Return the [X, Y] coordinate for the center point of the cell that contains the specified text.  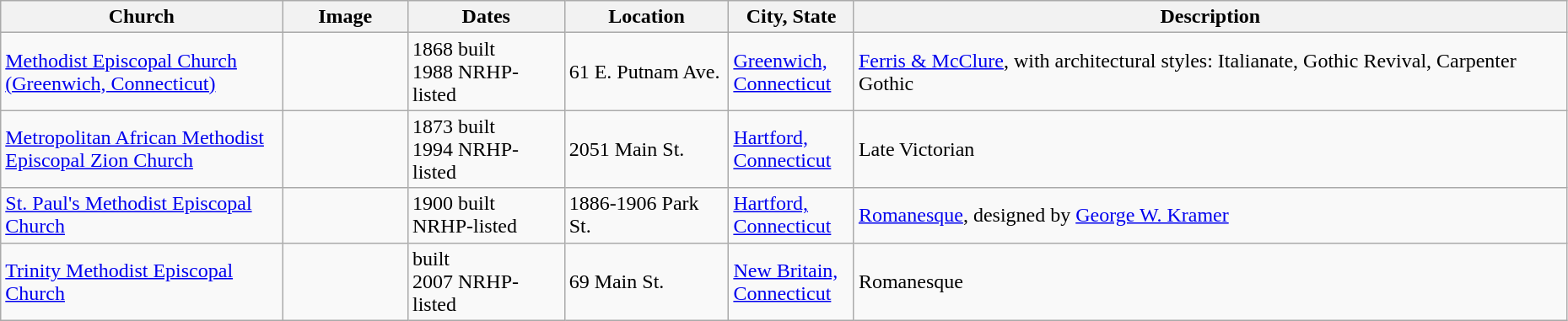
1886-1906 Park St. [646, 216]
69 Main St. [646, 281]
St. Paul's Methodist Episcopal Church [142, 216]
Image [346, 17]
1868 built1988 NRHP-listed [486, 72]
1873 built1994 NRHP-listed [486, 149]
61 E. Putnam Ave. [646, 72]
built2007 NRHP-listed [486, 281]
Metropolitan African Methodist Episcopal Zion Church [142, 149]
Trinity Methodist Episcopal Church [142, 281]
New Britain, Connecticut [791, 281]
City, State [791, 17]
Greenwich, Connecticut [791, 72]
Church [142, 17]
Romanesque, designed by George W. Kramer [1210, 216]
Late Victorian [1210, 149]
Location [646, 17]
1900 built NRHP-listed [486, 216]
Methodist Episcopal Church (Greenwich, Connecticut) [142, 72]
Romanesque [1210, 281]
Ferris & McClure, with architectural styles: Italianate, Gothic Revival, Carpenter Gothic [1210, 72]
Dates [486, 17]
Description [1210, 17]
2051 Main St. [646, 149]
